Search for the cell housing the specified text and yield its (X, Y) center coordinate. 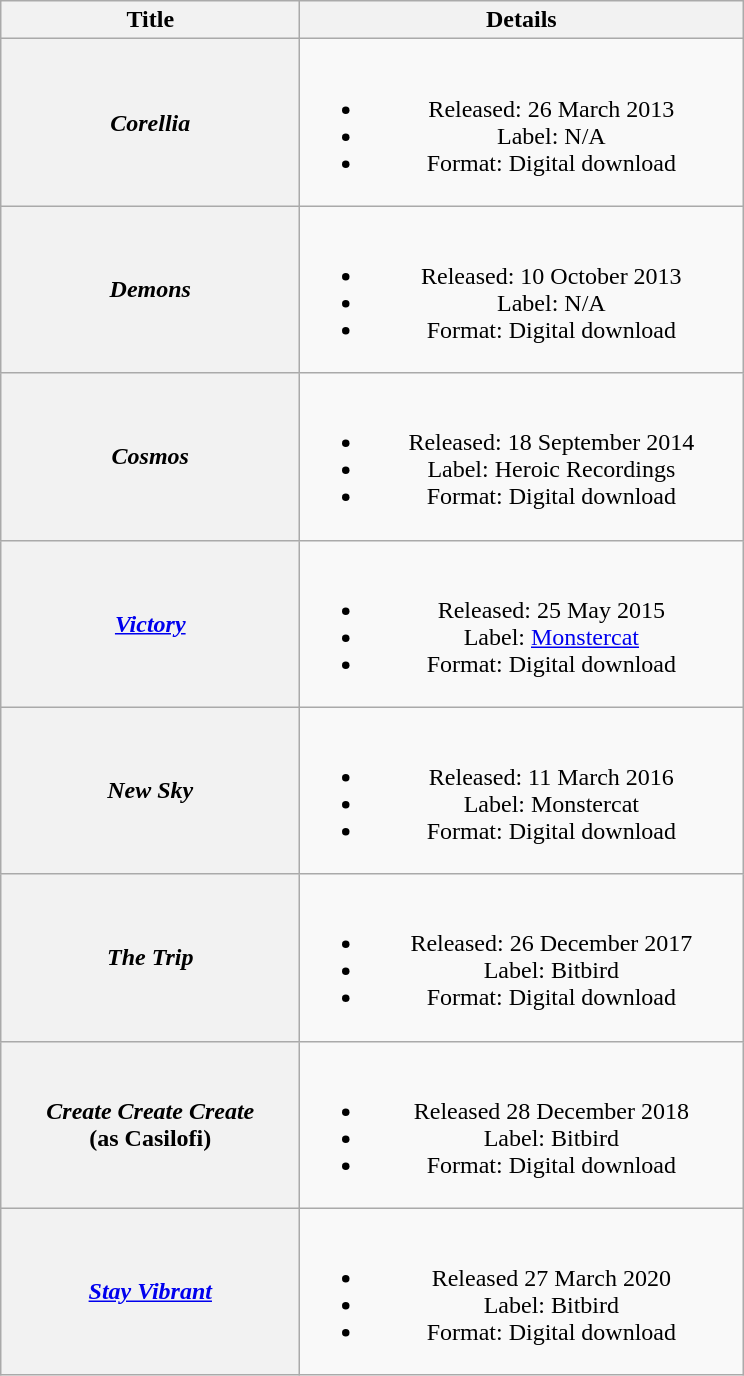
Details (522, 20)
Released: 26 March 2013Label: N/AFormat: Digital download (522, 122)
Victory (150, 624)
Released: 25 May 2015Label: MonstercatFormat: Digital download (522, 624)
Released: 10 October 2013Label: N/AFormat: Digital download (522, 290)
Released 27 March 2020Label: BitbirdFormat: Digital download (522, 1292)
Released 28 December 2018Label: BitbirdFormat: Digital download (522, 1124)
Title (150, 20)
Released: 26 December 2017Label: BitbirdFormat: Digital download (522, 958)
Demons (150, 290)
New Sky (150, 790)
Stay Vibrant (150, 1292)
The Trip (150, 958)
Released: 18 September 2014Label: Heroic RecordingsFormat: Digital download (522, 456)
Released: 11 March 2016Label: MonstercatFormat: Digital download (522, 790)
Cosmos (150, 456)
Corellia (150, 122)
Create Create Create(as Casilofi) (150, 1124)
